Scan for the cell matching the given text and deliver its [x, y] coordinate at center. 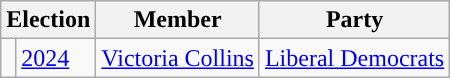
Party [354, 20]
Member [178, 20]
Liberal Democrats [354, 58]
2024 [56, 58]
Election [48, 20]
Victoria Collins [178, 58]
